Locate the cell with the specified text and output its (x, y) center coordinate. 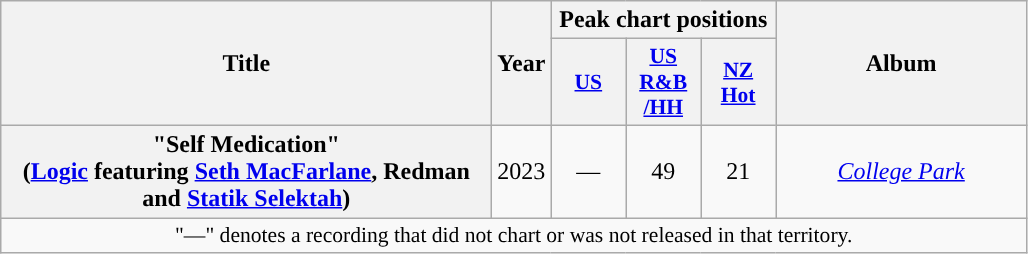
49 (664, 171)
21 (738, 171)
USR&B/HH (664, 82)
US (588, 82)
Peak chart positions (664, 20)
2023 (522, 171)
NZHot (738, 82)
College Park (902, 171)
"—" denotes a recording that did not chart or was not released in that territory. (514, 236)
— (588, 171)
Title (246, 64)
Year (522, 64)
Album (902, 64)
"Self Medication"(Logic featuring Seth MacFarlane, Redman and Statik Selektah) (246, 171)
